Extract the (x, y) coordinate from the center of the cell holding the provided text.  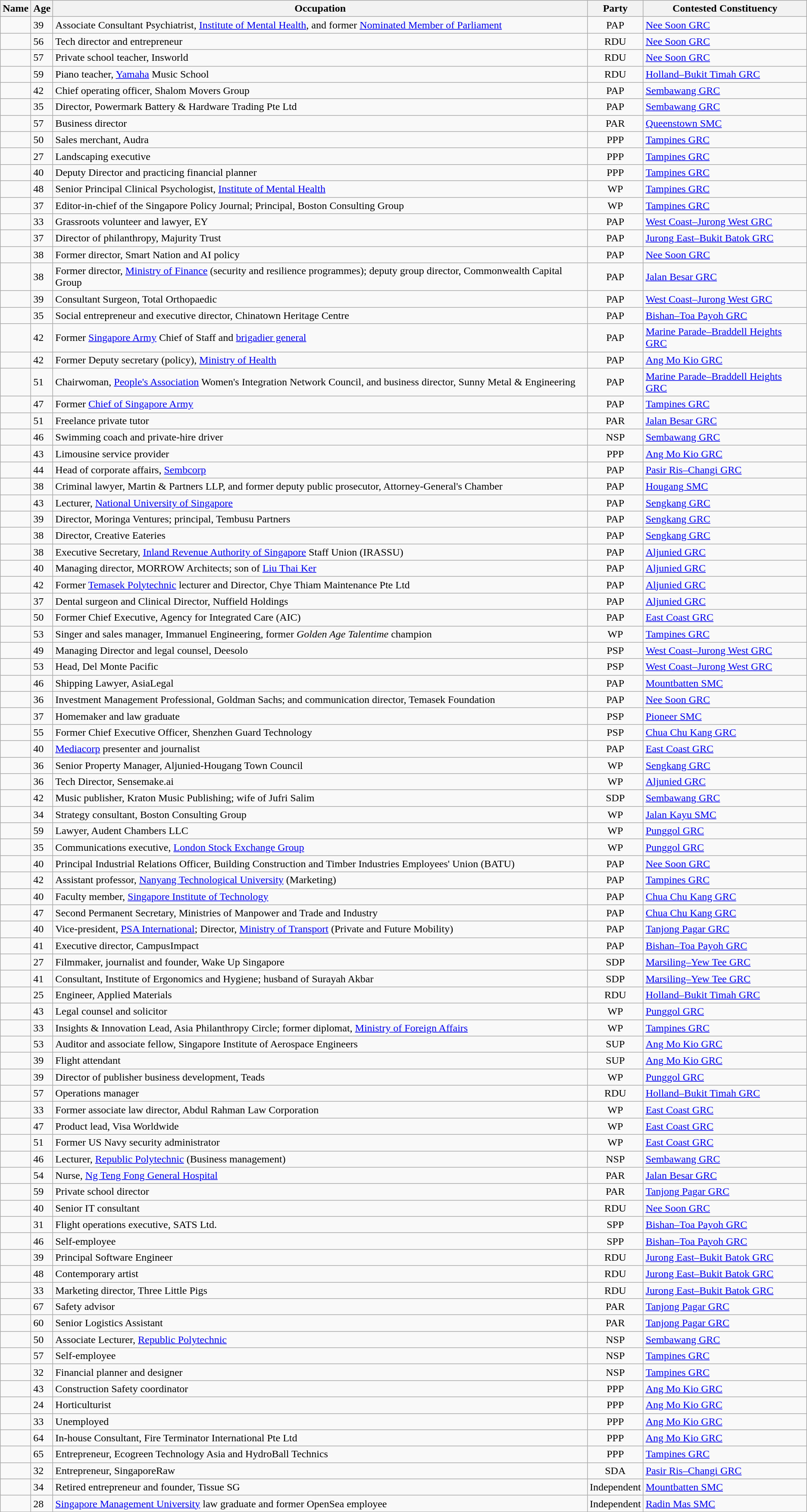
Contemporary artist (320, 1274)
Music publisher, Kraton Music Publishing; wife of Jufri Salim (320, 798)
Landscaping executive (320, 156)
Second Permanent Secretary, Ministries of Manpower and Trade and Industry (320, 913)
Senior IT consultant (320, 1208)
Flight operations executive, SATS Ltd. (320, 1225)
Tech director and entrepreneur (320, 41)
Head of corporate affairs, Sembcorp (320, 470)
Operations manager (320, 1093)
Executive director, CampusImpact (320, 946)
Radin Mas SMC (725, 1503)
Shipping Lawyer, AsiaLegal (320, 683)
Auditor and associate fellow, Singapore Institute of Aerospace Engineers (320, 1044)
Criminal lawyer, Martin & Partners LLP, and former deputy public prosecutor, Attorney-General's Chamber (320, 486)
Executive Secretary, Inland Revenue Authority of Singapore Staff Union (IRASSU) (320, 552)
Lecturer, Republic Polytechnic (Business management) (320, 1159)
Investment Management Professional, Goldman Sachs; and communication director, Temasek Foundation (320, 700)
56 (42, 41)
SDA (615, 1471)
Former Temasek Polytechnic lecturer and Director, Chye Thiam Maintenance Pte Ltd (320, 585)
60 (42, 1323)
Vice-president, PSA International; Director, Ministry of Transport (Private and Future Mobility) (320, 929)
Head, Del Monte Pacific (320, 667)
55 (42, 732)
Limousine service provider (320, 453)
65 (42, 1454)
Director, Creative Eateries (320, 536)
25 (42, 995)
Chairwoman, People's Association Women's Integration Network Council, and business director, Sunny Metal & Engineering (320, 382)
Entrepreneur, SingaporeRaw (320, 1471)
67 (42, 1307)
Mediacorp presenter and journalist (320, 749)
Tech Director, Sensemake.ai (320, 782)
Jalan Kayu SMC (725, 815)
Social entrepreneur and executive director, Chinatown Heritage Centre (320, 316)
Faculty member, Singapore Institute of Technology (320, 897)
Grassroots volunteer and lawyer, EY (320, 222)
Legal counsel and solicitor (320, 1011)
Lawyer, Audent Chambers LLC (320, 831)
Former associate law director, Abdul Rahman Law Corporation (320, 1110)
Name (16, 9)
Engineer, Applied Materials (320, 995)
Director of publisher business development, Teads (320, 1077)
Former Chief Executive, Agency for Integrated Care (AIC) (320, 618)
Entrepreneur, Ecogreen Technology Asia and HydroBall Technics (320, 1454)
Horticulturist (320, 1405)
31 (42, 1225)
Principal Software Engineer (320, 1257)
Assistant professor, Nanyang Technological University (Marketing) (320, 880)
Dental surgeon and Clinical Director, Nuffield Holdings (320, 601)
Hougang SMC (725, 486)
Former Deputy secretary (policy), Ministry of Health (320, 360)
24 (42, 1405)
Director of philanthropy, Majurity Trust (320, 238)
Nurse, Ng Teng Fong General Hospital (320, 1175)
Associate Lecturer, Republic Polytechnic (320, 1340)
Private school director (320, 1192)
Singer and sales manager, Immanuel Engineering, former Golden Age Talentime champion (320, 634)
Homemaker and law graduate (320, 716)
Filmmaker, journalist and founder, Wake Up Singapore (320, 962)
Occupation (320, 9)
Former Chief Executive Officer, Shenzhen Guard Technology (320, 732)
64 (42, 1438)
Strategy consultant, Boston Consulting Group (320, 815)
Former director, Smart Nation and AI policy (320, 255)
Managing director, MORROW Architects; son of Liu Thai Ker (320, 569)
Former Singapore Army Chief of Staff and brigadier general (320, 338)
Pioneer SMC (725, 716)
Former US Navy security administrator (320, 1143)
Flight attendant (320, 1061)
Associate Consultant Psychiatrist, Institute of Mental Health, and former Nominated Member of Parliament (320, 25)
Former director, Ministry of Finance (security and resilience programmes); deputy group director, Commonwealth Capital Group (320, 277)
Safety advisor (320, 1307)
Sales merchant, Audra (320, 140)
Principal Industrial Relations Officer, Building Construction and Timber Industries Employees' Union (BATU) (320, 864)
Retired entrepreneur and founder, Tissue SG (320, 1487)
Business director (320, 123)
Product lead, Visa Worldwide (320, 1126)
Singapore Management University law graduate and former OpenSea employee (320, 1503)
Unemployed (320, 1421)
Senior Principal Clinical Psychologist, Institute of Mental Health (320, 189)
Editor-in-chief of the Singapore Policy Journal; Principal, Boston Consulting Group (320, 206)
Piano teacher, Yamaha Music School (320, 74)
Communications executive, London Stock Exchange Group (320, 847)
Former Chief of Singapore Army (320, 404)
Swimming coach and private-hire driver (320, 437)
54 (42, 1175)
Consultant, Institute of Ergonomics and Hygiene; husband of Surayah Akbar (320, 978)
Director, Powermark Battery & Hardware Trading Pte Ltd (320, 107)
Contested Constituency (725, 9)
Senior Property Manager, Aljunied-Hougang Town Council (320, 765)
Construction Safety coordinator (320, 1389)
Freelance private tutor (320, 421)
Deputy Director and practicing financial planner (320, 172)
28 (42, 1503)
Senior Logistics Assistant (320, 1323)
Lecturer, National University of Singapore (320, 503)
Insights & Innovation Lead, Asia Philanthropy Circle; former diplomat, Ministry of Foreign Affairs (320, 1028)
49 (42, 650)
In-house Consultant, Fire Terminator International Pte Ltd (320, 1438)
Marketing director, Three Little Pigs (320, 1290)
Financial planner and designer (320, 1372)
Age (42, 9)
Consultant Surgeon, Total Orthopaedic (320, 299)
Chief operating officer, Shalom Movers Group (320, 91)
Director, Moringa Ventures; principal, Tembusu Partners (320, 519)
Private school teacher, Insworld (320, 58)
Queenstown SMC (725, 123)
Party (615, 9)
Managing Director and legal counsel, Deesolo (320, 650)
44 (42, 470)
